Output the [x, y] coordinate of the center of the cell containing the given text.  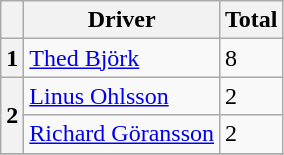
Total [252, 20]
Thed Björk [122, 58]
Richard Göransson [122, 134]
Driver [122, 20]
Linus Ohlsson [122, 96]
8 [252, 58]
1 [12, 58]
